Extract the [X, Y] coordinate from the center of the cell holding the provided text.  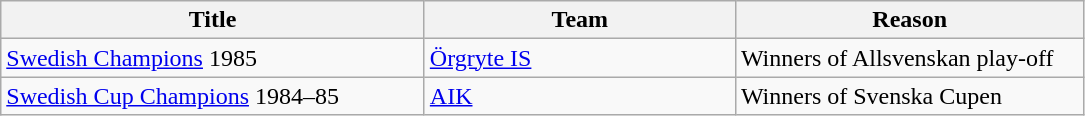
Team [580, 20]
AIK [580, 96]
Swedish Cup Champions 1984–85 [213, 96]
Reason [910, 20]
Winners of Svenska Cupen [910, 96]
Swedish Champions 1985 [213, 58]
Title [213, 20]
Winners of Allsvenskan play-off [910, 58]
Örgryte IS [580, 58]
